Return [X, Y] of the center of cell containing provided text 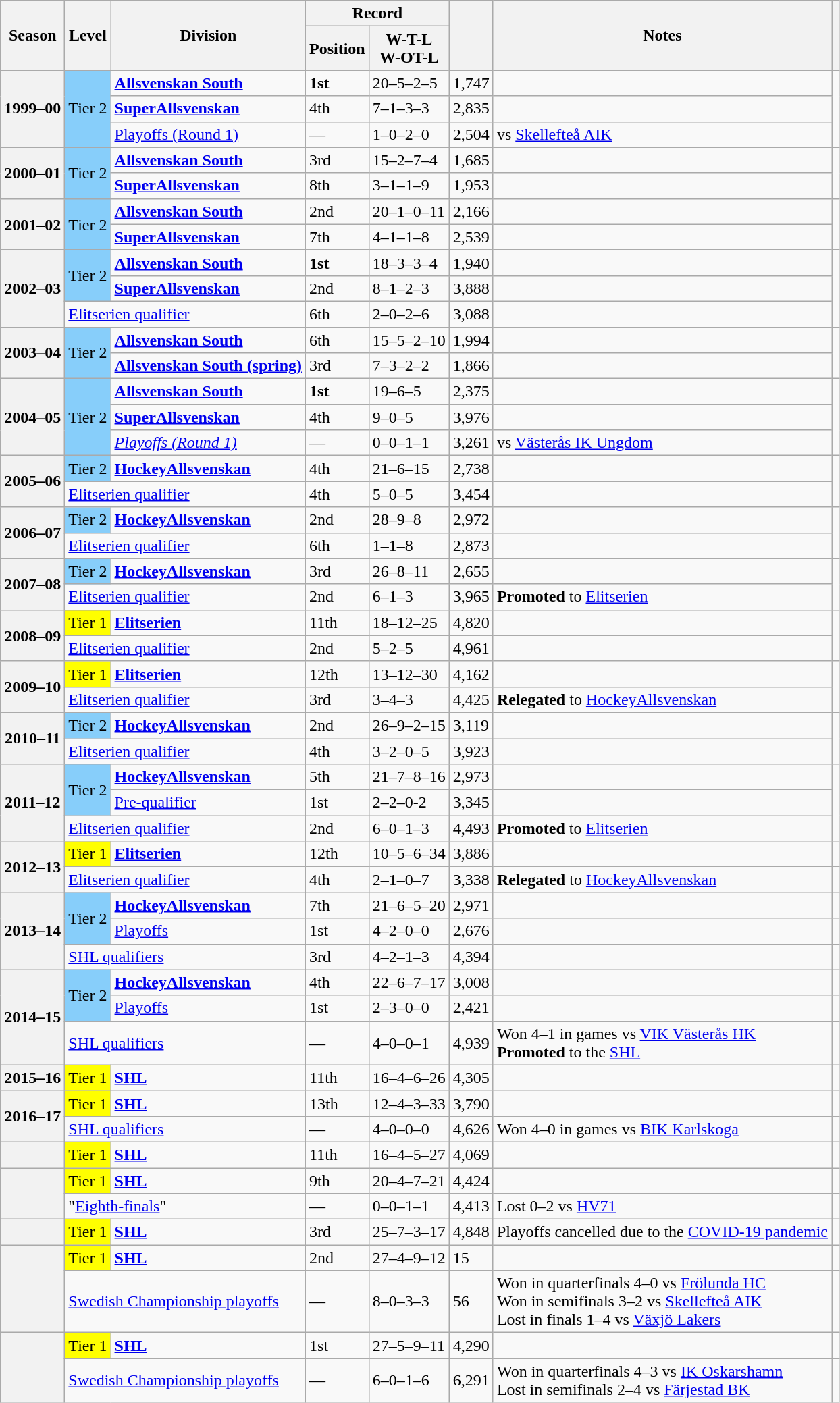
2,972 [471, 520]
6–0–1–6 [409, 1380]
2002–03 [32, 288]
4,425 [471, 699]
Lost 0–2 vs HV71 [662, 1207]
3,088 [471, 314]
Record [378, 14]
Pre-qualifier [208, 803]
W-T-LW-OT-L [409, 49]
21–7–8–16 [409, 777]
1–0–2–0 [409, 134]
9–0–5 [409, 417]
27–4–9–12 [409, 1258]
2015–16 [32, 1078]
2007–08 [32, 584]
3,345 [471, 803]
3,454 [471, 494]
21–6–5–20 [409, 905]
Season [32, 35]
8–1–2–3 [409, 288]
4,394 [471, 957]
2003–04 [32, 352]
4,290 [471, 1346]
2,738 [471, 469]
2005–06 [32, 481]
20–1–0–11 [409, 211]
13–12–30 [409, 674]
26–8–11 [409, 571]
2010–11 [32, 738]
2,973 [471, 777]
2–3–0–0 [409, 1008]
4,820 [471, 623]
Level [88, 35]
56 [471, 1302]
18–3–3–4 [409, 263]
1–1–8 [409, 546]
20–4–7–21 [409, 1181]
2008–09 [32, 635]
2,835 [471, 109]
25–7–3–17 [409, 1232]
4,162 [471, 674]
3,338 [471, 880]
13th [338, 1103]
2012–13 [32, 867]
2009–10 [32, 687]
8th [338, 186]
"Eighth-finals" [185, 1207]
3,923 [471, 751]
Position [338, 49]
4,305 [471, 1078]
2004–05 [32, 417]
2,375 [471, 392]
4–2–0–0 [409, 931]
6–0–1–3 [409, 828]
2006–07 [32, 533]
2,873 [471, 546]
3–1–1–9 [409, 186]
2–2–0-2 [409, 803]
15–2–7–4 [409, 160]
3,261 [471, 443]
Playoffs cancelled due to the COVID-19 pandemic [662, 1232]
4,939 [471, 1042]
7–1–3–3 [409, 109]
3–4–3 [409, 699]
4–1–1–8 [409, 237]
Won 4–1 in games vs VIK Västerås HK Promoted to the SHL [662, 1042]
Won in quarterfinals 4–3 vs IK Oskarshamn Lost in semifinals 2–4 vs Färjestad BK [662, 1380]
18–12–25 [409, 623]
19–6–5 [409, 392]
4–0–0–1 [409, 1042]
16–4–5–27 [409, 1155]
4,069 [471, 1155]
4,961 [471, 648]
6–1–3 [409, 597]
16–4–6–26 [409, 1078]
22–6–7–17 [409, 982]
2000–01 [32, 173]
2011–12 [32, 803]
3–2–0–5 [409, 751]
1,994 [471, 340]
4–2–1–3 [409, 957]
2–1–0–7 [409, 880]
8–0–3–3 [409, 1302]
15–5–2–10 [409, 340]
1,866 [471, 366]
Won in quarterfinals 4–0 vs Frölunda HC Won in semifinals 3–2 vs Skellefteå AIK Lost in finals 1–4 vs Växjö Lakers [662, 1302]
2016–17 [32, 1116]
1999–00 [32, 109]
4,848 [471, 1232]
Won 4–0 in games vs BIK Karlskoga [662, 1129]
2–0–2–6 [409, 314]
3,976 [471, 417]
21–6–15 [409, 469]
Division [208, 35]
4–0–0–0 [409, 1129]
2001–02 [32, 224]
2013–14 [32, 931]
27–5–9–11 [409, 1346]
26–9–2–15 [409, 725]
20–5–2–5 [409, 83]
28–9–8 [409, 520]
9th [338, 1181]
5th [338, 777]
2,676 [471, 931]
5–2–5 [409, 648]
4,424 [471, 1181]
2,166 [471, 211]
2,421 [471, 1008]
7–3–2–2 [409, 366]
3,008 [471, 982]
3,965 [471, 597]
2,539 [471, 237]
2014–15 [32, 1017]
1,940 [471, 263]
Notes [662, 35]
2,971 [471, 905]
3,886 [471, 854]
vs Västerås IK Ungdom [662, 443]
2,504 [471, 134]
10–5–6–34 [409, 854]
vs Skellefteå AIK [662, 134]
4,413 [471, 1207]
4,626 [471, 1129]
2,655 [471, 571]
5–0–5 [409, 494]
3,790 [471, 1103]
Allsvenskan South (spring) [208, 366]
15 [471, 1258]
3,119 [471, 725]
3,888 [471, 288]
4,493 [471, 828]
1,685 [471, 160]
1,953 [471, 186]
6,291 [471, 1380]
12–4–3–33 [409, 1103]
1,747 [471, 83]
